Provide the (x, y) coordinate of the cell's center where the given text is located.  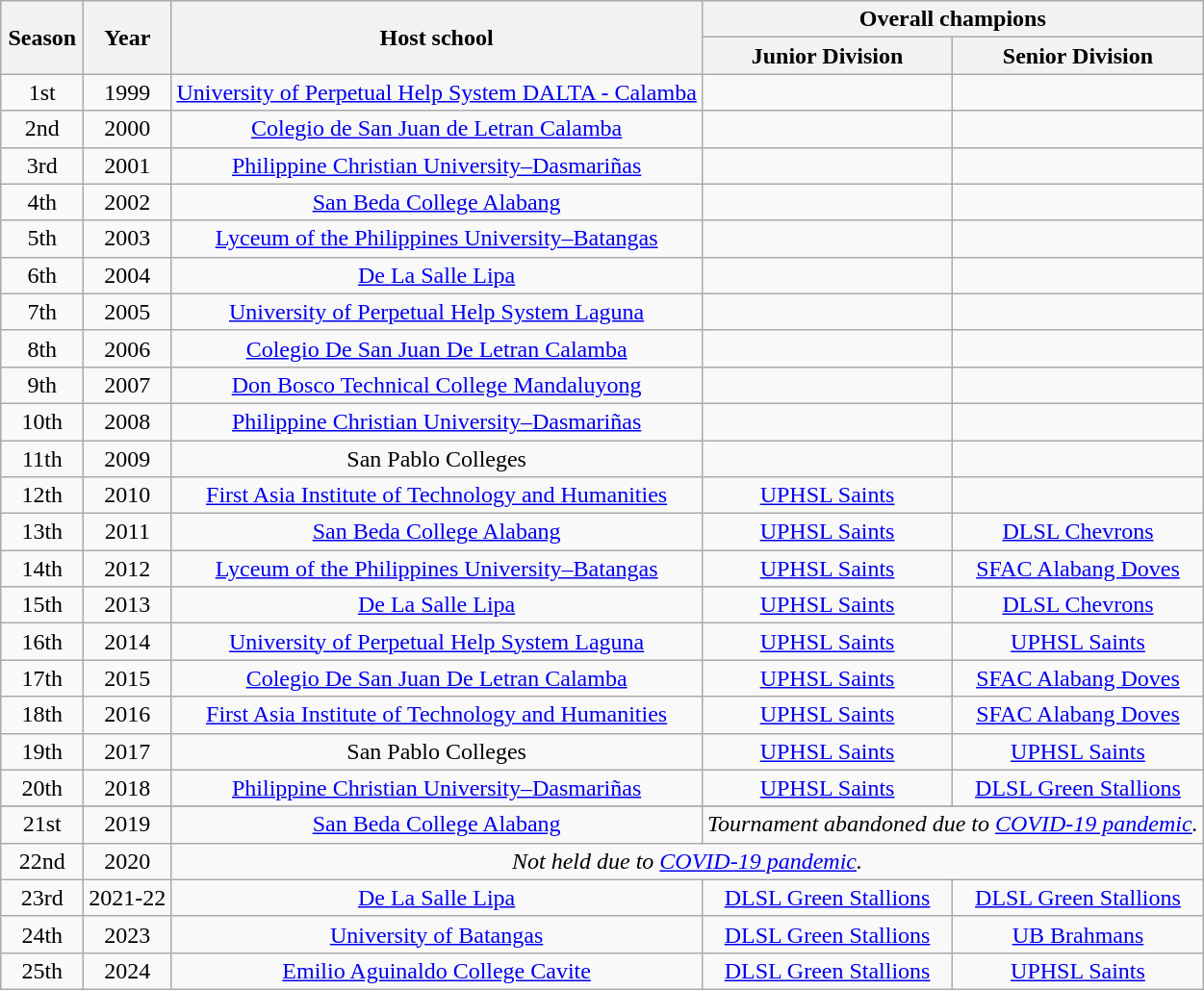
2011 (127, 532)
8th (42, 348)
University of Batangas (437, 934)
2018 (127, 788)
2010 (127, 495)
2009 (127, 459)
2021-22 (127, 898)
23rd (42, 898)
Senior Division (1078, 56)
2006 (127, 348)
2012 (127, 569)
2017 (127, 751)
2nd (42, 129)
2013 (127, 605)
17th (42, 678)
Season (42, 38)
2001 (127, 165)
20th (42, 788)
4th (42, 202)
13th (42, 532)
24th (42, 934)
2024 (127, 971)
2003 (127, 239)
18th (42, 715)
25th (42, 971)
10th (42, 421)
Overall champions (953, 19)
2007 (127, 385)
Junior Division (827, 56)
Don Bosco Technical College Mandaluyong (437, 385)
Year (127, 38)
2002 (127, 202)
12th (42, 495)
21st (42, 825)
11th (42, 459)
University of Perpetual Help System DALTA - Calamba (437, 92)
2014 (127, 642)
15th (42, 605)
1st (42, 92)
Emilio Aguinaldo College Cavite (437, 971)
3rd (42, 165)
6th (42, 275)
2020 (127, 861)
14th (42, 569)
19th (42, 751)
7th (42, 312)
2023 (127, 934)
16th (42, 642)
5th (42, 239)
Colegio de San Juan de Letran Calamba (437, 129)
2015 (127, 678)
2016 (127, 715)
Host school (437, 38)
UB Brahmans (1078, 934)
Not held due to COVID-19 pandemic. (687, 861)
2004 (127, 275)
2000 (127, 129)
Tournament abandoned due to COVID-19 pandemic. (953, 825)
1999 (127, 92)
2005 (127, 312)
2019 (127, 825)
9th (42, 385)
22nd (42, 861)
2008 (127, 421)
